Identify which cell holds the provided text, then report its (x, y) central coordinate. 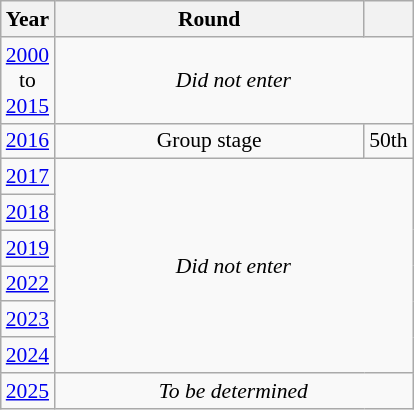
2024 (28, 355)
2018 (28, 213)
2000to2015 (28, 80)
Group stage (209, 141)
2017 (28, 177)
50th (388, 141)
2022 (28, 284)
2023 (28, 320)
To be determined (234, 391)
2019 (28, 248)
Year (28, 19)
2016 (28, 141)
Round (209, 19)
2025 (28, 391)
